Scan for the cell matching the given text and deliver its (X, Y) coordinate at center. 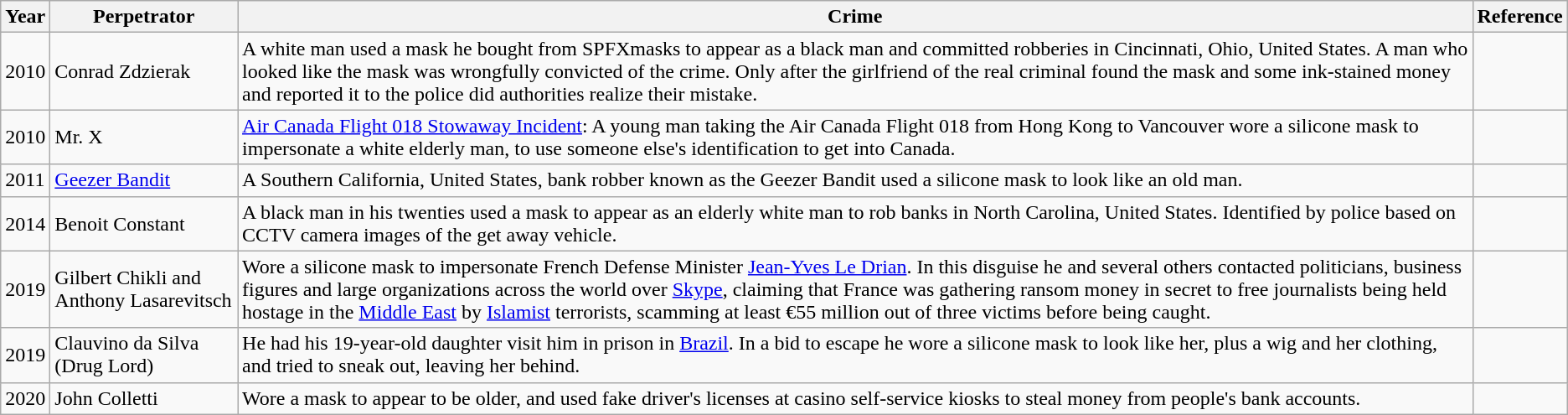
Benoit Constant (144, 223)
Year (25, 17)
Gilbert Chikli and Anthony Lasarevitsch (144, 289)
2020 (25, 398)
2011 (25, 180)
Perpetrator (144, 17)
Clauvino da Silva (Drug Lord) (144, 355)
John Colletti (144, 398)
Reference (1519, 17)
A Southern California, United States, bank robber known as the Geezer Bandit used a silicone mask to look like an old man. (855, 180)
Wore a mask to appear to be older, and used fake driver's licenses at casino self-service kiosks to steal money from people's bank accounts. (855, 398)
Geezer Bandit (144, 180)
Conrad Zdzierak (144, 71)
Mr. X (144, 137)
Crime (855, 17)
2014 (25, 223)
